Return the (x, y) coordinate for the center point of the cell that contains the specified text.  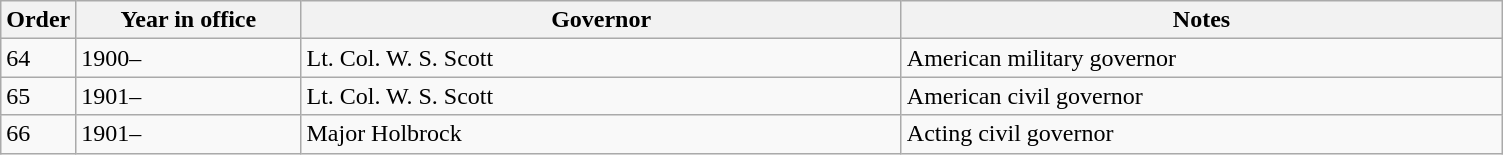
Governor (601, 20)
Acting civil governor (1201, 134)
64 (38, 58)
1900– (188, 58)
Major Holbrock (601, 134)
American military governor (1201, 58)
Year in office (188, 20)
Notes (1201, 20)
65 (38, 96)
66 (38, 134)
American civil governor (1201, 96)
Order (38, 20)
